Search for the cell housing the specified text and yield its (x, y) center coordinate. 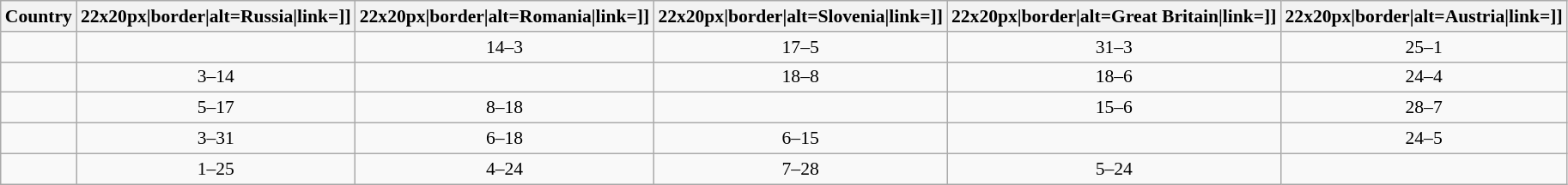
22x20px|border|alt=Romania|link=]] (505, 16)
15–6 (1115, 108)
18–6 (1115, 77)
6–15 (800, 139)
8–18 (505, 108)
Country (39, 16)
22x20px|border|alt=Slovenia|link=]] (800, 16)
18–8 (800, 77)
25–1 (1424, 47)
14–3 (505, 47)
3–31 (216, 139)
1–25 (216, 169)
6–18 (505, 139)
22x20px|border|alt=Austria|link=]] (1424, 16)
4–24 (505, 169)
28–7 (1424, 108)
5–24 (1115, 169)
17–5 (800, 47)
24–4 (1424, 77)
3–14 (216, 77)
22x20px|border|alt=Great Britain|link=]] (1115, 16)
24–5 (1424, 139)
22x20px|border|alt=Russia|link=]] (216, 16)
7–28 (800, 169)
5–17 (216, 108)
31–3 (1115, 47)
